Return the (x, y) coordinate for the center point of the cell that contains the specified text.  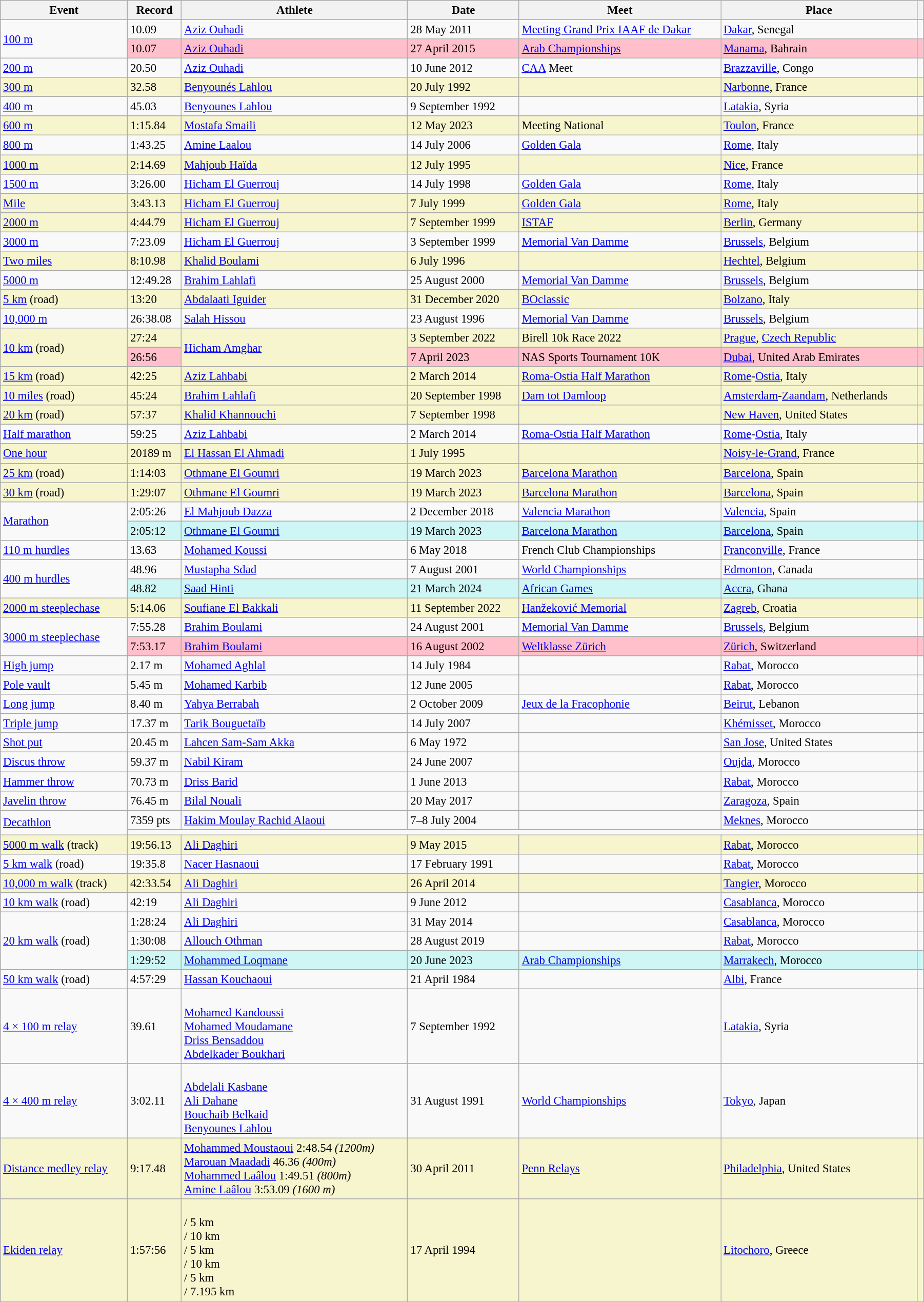
5000 m (64, 280)
17 April 1994 (464, 1251)
Nice, France (819, 165)
26 April 2014 (464, 883)
Lahcen Sam-Sam Akka (294, 743)
6 July 1996 (464, 261)
Edmonton, Canada (819, 569)
24 August 2001 (464, 627)
20 July 1992 (464, 87)
10 June 2012 (464, 68)
1:29:07 (155, 492)
Athlete (294, 10)
/ 5 km / 10 km / 5 km / 10 km / 5 km / 7.195 km (294, 1251)
9 May 2015 (464, 845)
Driss Barid (294, 782)
Noisy-le-Grand, France (819, 454)
8.40 m (155, 704)
45:24 (155, 396)
Long jump (64, 704)
400 m hurdles (64, 578)
7 July 1999 (464, 203)
One hour (64, 454)
12 July 1995 (464, 165)
100 m (64, 39)
2:05:12 (155, 531)
Franconville, France (819, 550)
Meeting Grand Prix IAAF de Dakar (619, 30)
31 August 1991 (464, 1101)
French Club Championships (619, 550)
9 June 2012 (464, 903)
1:14:03 (155, 473)
Bolzano, Italy (819, 299)
17.37 m (155, 724)
45.03 (155, 107)
26:38.08 (155, 318)
Saad Hinti (294, 589)
50 km walk (road) (64, 979)
12 June 2005 (464, 685)
110 m hurdles (64, 550)
Mustapha Sdad (294, 569)
48.96 (155, 569)
10,000 m (64, 318)
21 March 2024 (464, 589)
10 km walk (road) (64, 903)
11 September 2022 (464, 608)
Distance medley relay (64, 1169)
200 m (64, 68)
Tangier, Morocco (819, 883)
3:26.00 (155, 184)
Javelin throw (64, 800)
2.17 m (155, 666)
1:15.84 (155, 126)
San Jose, United States (819, 743)
5:14.06 (155, 608)
12 May 2023 (464, 126)
9 September 1992 (464, 107)
3:02.11 (155, 1101)
2 October 2009 (464, 704)
Decathlon (64, 823)
10,000 m walk (track) (64, 883)
42:19 (155, 903)
5 km (road) (64, 299)
Birell 10k Race 2022 (619, 338)
7 September 1999 (464, 222)
20 September 1998 (464, 396)
Event (64, 10)
Soufiane El Bakkali (294, 608)
ISTAF (619, 222)
Half marathon (64, 434)
BOclassic (619, 299)
20.45 m (155, 743)
12:49.28 (155, 280)
4:44.79 (155, 222)
5000 m walk (track) (64, 845)
Marathon (64, 521)
Benyounés Lahlou (294, 87)
2:14.69 (155, 165)
17 February 1991 (464, 864)
Prague, Czech Republic (819, 338)
7:23.09 (155, 242)
Philadelphia, United States (819, 1169)
10.07 (155, 49)
Khalid Boulami (294, 261)
Pole vault (64, 685)
Accra, Ghana (819, 589)
Yahya Berrabah (294, 704)
3000 m (64, 242)
6 May 1972 (464, 743)
Hechtel, Belgium (819, 261)
19:56.13 (155, 845)
Two miles (64, 261)
El Mahjoub Dazza (294, 511)
Marrakech, Morocco (819, 960)
Weltklasse Zürich (619, 647)
39.61 (155, 1027)
7 April 2023 (464, 357)
3 September 2022 (464, 338)
27 April 2015 (464, 49)
1:57:56 (155, 1251)
7 September 1998 (464, 415)
14 July 2006 (464, 145)
Mahjoub Haïda (294, 165)
Discus throw (64, 762)
32.58 (155, 87)
24 June 2007 (464, 762)
42:25 (155, 376)
Hammer throw (64, 782)
Nabil Kiram (294, 762)
13.63 (155, 550)
Jeux de la Fracophonie (619, 704)
48.82 (155, 589)
Tokyo, Japan (819, 1101)
Place (819, 10)
25 August 2000 (464, 280)
2000 m (64, 222)
14 July 1998 (464, 184)
High jump (64, 666)
Mohamed Aghlal (294, 666)
59.37 m (155, 762)
20 km (road) (64, 415)
2:05:26 (155, 511)
20 km walk (road) (64, 940)
14 July 2007 (464, 724)
21 April 1984 (464, 979)
Mohamed KandoussiMohamed MoudamaneDriss BensaddouAbdelkader Boukhari (294, 1027)
Record (155, 10)
Narbonne, France (819, 87)
Litochoro, Greece (819, 1251)
42:33.54 (155, 883)
20 June 2023 (464, 960)
Zaragoza, Spain (819, 800)
10 miles (road) (64, 396)
1:29:52 (155, 960)
Khalid Khannouchi (294, 415)
Oujda, Morocco (819, 762)
Triple jump (64, 724)
7–8 July 2004 (464, 820)
400 m (64, 107)
1:30:08 (155, 941)
8:10.98 (155, 261)
27:24 (155, 338)
7:53.17 (155, 647)
Brazzaville, Congo (819, 68)
1:28:24 (155, 922)
2000 m steeplechase (64, 608)
59:25 (155, 434)
El Hassan El Ahmadi (294, 454)
Meknes, Morocco (819, 820)
7 August 2001 (464, 569)
Meeting National (619, 126)
Mohamed Karbib (294, 685)
4 × 400 m relay (64, 1101)
Valencia Marathon (619, 511)
Dubai, United Arab Emirates (819, 357)
Meet (619, 10)
Beirut, Lebanon (819, 704)
14 July 1984 (464, 666)
1500 m (64, 184)
2 December 2018 (464, 511)
Abdelali KasbaneAli DahaneBouchaib BelkaidBenyounes Lahlou (294, 1101)
57:37 (155, 415)
70.73 m (155, 782)
10 km (road) (64, 348)
30 April 2011 (464, 1169)
Mostafa Smaili (294, 126)
Tarik Bouguetaïb (294, 724)
7359 pts (155, 820)
Date (464, 10)
31 December 2020 (464, 299)
16 August 2002 (464, 647)
10.09 (155, 30)
1 July 1995 (464, 454)
23 August 1996 (464, 318)
Mohamed Koussi (294, 550)
300 m (64, 87)
3:43.13 (155, 203)
1 June 2013 (464, 782)
Berlin, Germany (819, 222)
Khémisset, Morocco (819, 724)
4:57:29 (155, 979)
4 × 100 m relay (64, 1027)
3 September 1999 (464, 242)
Hassan Kouchaoui (294, 979)
19:35.8 (155, 864)
28 August 2019 (464, 941)
28 May 2011 (464, 30)
76.45 m (155, 800)
Hanžeković Memorial (619, 608)
13:20 (155, 299)
Valencia, Spain (819, 511)
CAA Meet (619, 68)
5.45 m (155, 685)
800 m (64, 145)
Zagreb, Croatia (819, 608)
1000 m (64, 165)
Ekiden relay (64, 1251)
30 km (road) (64, 492)
25 km (road) (64, 473)
Hicham Amghar (294, 348)
NAS Sports Tournament 10K (619, 357)
African Games (619, 589)
Mohammed Moustaoui 2:48.54 (1200m)Marouan Maadadi 46.36 (400m)Mohammed Laâlou 1:49.51 (800m)Amine Laâlou 3:53.09 (1600 m) (294, 1169)
600 m (64, 126)
7:55.28 (155, 627)
Zürich, Switzerland (819, 647)
Albi, France (819, 979)
Abdalaati Iguider (294, 299)
Mile (64, 203)
20.50 (155, 68)
26:56 (155, 357)
Salah Hissou (294, 318)
Amsterdam-Zaandam, Netherlands (819, 396)
Penn Relays (619, 1169)
Allouch Othman (294, 941)
15 km (road) (64, 376)
Dakar, Senegal (819, 30)
Mohammed Loqmane (294, 960)
Shot put (64, 743)
Bilal Nouali (294, 800)
1:43.25 (155, 145)
20 May 2017 (464, 800)
Manama, Bahrain (819, 49)
Amine Laalou (294, 145)
Hakim Moulay Rachid Alaoui (294, 820)
Nacer Hasnaoui (294, 864)
9:17.48 (155, 1169)
5 km walk (road) (64, 864)
3000 m steeplechase (64, 637)
Toulon, France (819, 126)
6 May 2018 (464, 550)
Benyounes Lahlou (294, 107)
Dam tot Damloop (619, 396)
31 May 2014 (464, 922)
20189 m (155, 454)
New Haven, United States (819, 415)
7 September 1992 (464, 1027)
